Pinpoint the cell where the given text exists, returning its (X, Y) midpoint coordinate. 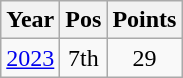
Points (144, 20)
Pos (84, 20)
Year (30, 20)
2023 (30, 58)
7th (84, 58)
29 (144, 58)
